Extract the [X, Y] coordinate from the center of the cell holding the provided text.  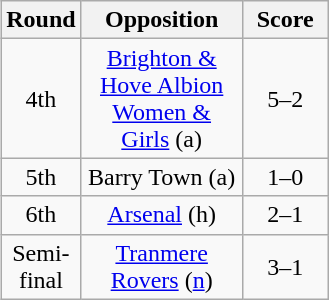
Opposition [162, 20]
2–1 [285, 215]
Barry Town (a) [162, 177]
Score [285, 20]
6th [41, 215]
4th [41, 98]
Round [41, 20]
5th [41, 177]
1–0 [285, 177]
3–1 [285, 266]
5–2 [285, 98]
Brighton & Hove Albion Women & Girls (a) [162, 98]
Semi-final [41, 266]
Arsenal (h) [162, 215]
Tranmere Rovers (n) [162, 266]
